From the cell containing the given text, extract its center point as (X, Y) coordinate. 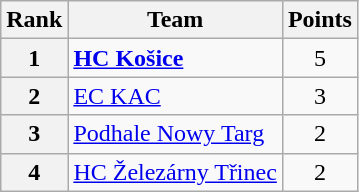
EC KAC (176, 96)
HC Železárny Třinec (176, 172)
Points (320, 20)
1 (34, 58)
Rank (34, 20)
4 (34, 172)
Podhale Nowy Targ (176, 134)
5 (320, 58)
HC Košice (176, 58)
Team (176, 20)
